For the text-containing cell, return its midpoint in [X, Y] coordinate format. 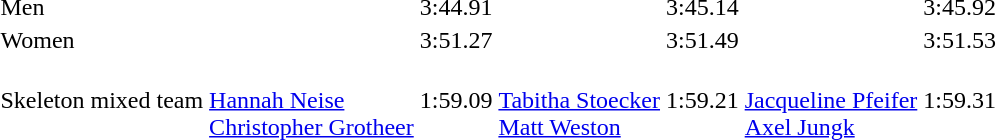
3:51.49 [703, 40]
3:51.27 [456, 40]
